Locate the cell with the specified text and output its [x, y] center coordinate. 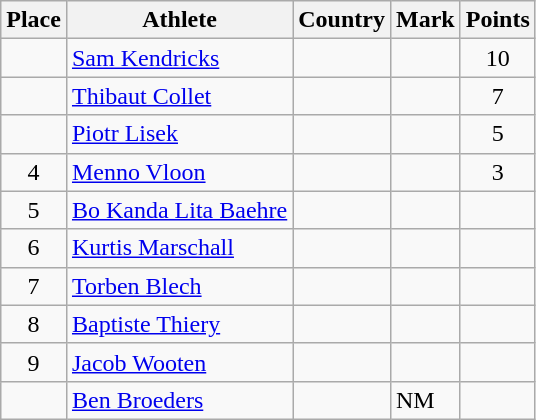
Bo Kanda Lita Baehre [179, 210]
Points [498, 20]
3 [498, 172]
4 [34, 172]
Torben Blech [179, 286]
8 [34, 324]
6 [34, 248]
9 [34, 362]
Sam Kendricks [179, 58]
Kurtis Marschall [179, 248]
Thibaut Collet [179, 96]
Menno Vloon [179, 172]
Athlete [179, 20]
Baptiste Thiery [179, 324]
NM [425, 400]
Piotr Lisek [179, 134]
Country [342, 20]
10 [498, 58]
Mark [425, 20]
Ben Broeders [179, 400]
Place [34, 20]
Jacob Wooten [179, 362]
